Search for the cell housing the specified text and yield its [X, Y] center coordinate. 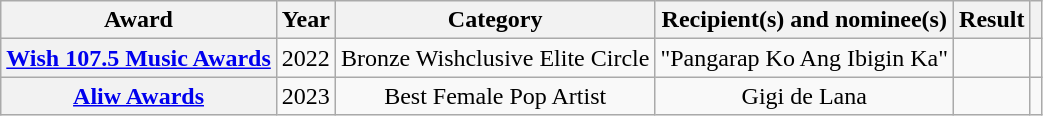
"Pangarap Ko Ang Ibigin Ka" [804, 58]
Wish 107.5 Music Awards [139, 58]
Award [139, 20]
Category [495, 20]
Recipient(s) and nominee(s) [804, 20]
Best Female Pop Artist [495, 96]
Bronze Wishclusive Elite Circle [495, 58]
Year [306, 20]
Aliw Awards [139, 96]
Gigi de Lana [804, 96]
2023 [306, 96]
Result [992, 20]
2022 [306, 58]
